Return [X, Y] of the center of cell containing provided text 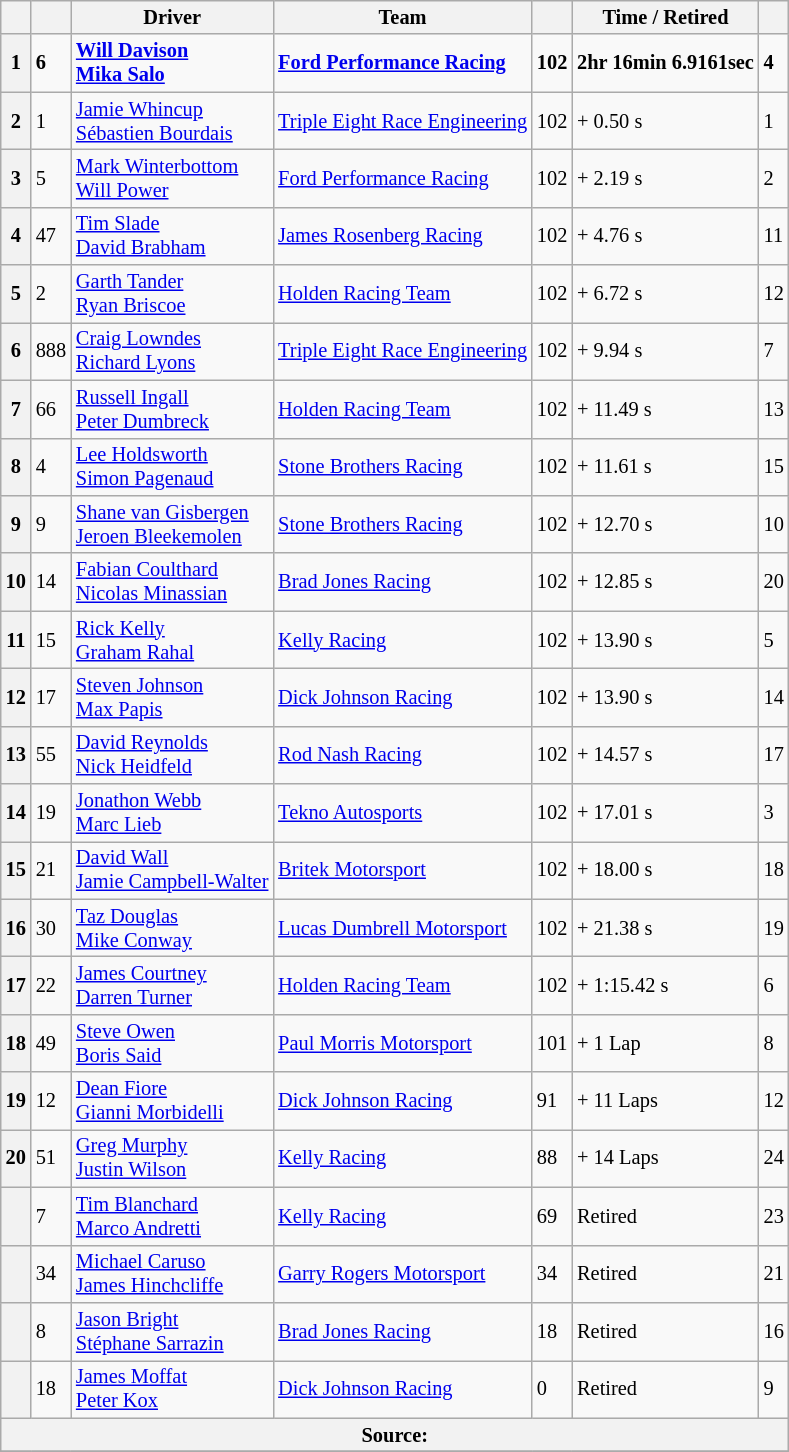
+ 12.70 s [666, 524]
Craig Lowndes Richard Lyons [172, 351]
+ 21.38 s [666, 928]
55 [51, 755]
30 [51, 928]
+ 17.01 s [666, 813]
Jonathon Webb Marc Lieb [172, 813]
Michael Caruso James Hinchcliffe [172, 1274]
David Wall Jamie Campbell-Walter [172, 870]
Taz Douglas Mike Conway [172, 928]
Fabian Coulthard Nicolas Minassian [172, 582]
101 [552, 1043]
James Moffat Peter Kox [172, 1389]
Lee Holdsworth Simon Pagenaud [172, 467]
+ 18.00 s [666, 870]
24 [774, 1158]
Shane van Gisbergen Jeroen Bleekemolen [172, 524]
Jamie Whincup Sébastien Bourdais [172, 121]
+ 1 Lap [666, 1043]
51 [51, 1158]
James Rosenberg Racing [402, 236]
Lucas Dumbrell Motorsport [402, 928]
47 [51, 236]
Driver [172, 17]
+ 4.76 s [666, 236]
Tim Blanchard Marco Andretti [172, 1216]
Team [402, 17]
Britek Motorsport [402, 870]
+ 0.50 s [666, 121]
91 [552, 1101]
Dean Fiore Gianni Morbidelli [172, 1101]
Source: [395, 1435]
Time / Retired [666, 17]
+ 14.57 s [666, 755]
Will Davison Mika Salo [172, 63]
David Reynolds Nick Heidfeld [172, 755]
0 [552, 1389]
+ 14 Laps [666, 1158]
+ 11.61 s [666, 467]
22 [51, 985]
Steven Johnson Max Papis [172, 697]
Russell Ingall Peter Dumbreck [172, 409]
+ 11 Laps [666, 1101]
Mark Winterbottom Will Power [172, 178]
66 [51, 409]
49 [51, 1043]
+ 2.19 s [666, 178]
Garth Tander Ryan Briscoe [172, 294]
2hr 16min 6.9161sec [666, 63]
Garry Rogers Motorsport [402, 1274]
+ 12.85 s [666, 582]
Rick Kelly Graham Rahal [172, 640]
88 [552, 1158]
888 [51, 351]
James Courtney Darren Turner [172, 985]
Rod Nash Racing [402, 755]
Tim Slade David Brabham [172, 236]
+ 1:15.42 s [666, 985]
Paul Morris Motorsport [402, 1043]
+ 6.72 s [666, 294]
+ 11.49 s [666, 409]
23 [774, 1216]
Tekno Autosports [402, 813]
+ 9.94 s [666, 351]
69 [552, 1216]
Jason Bright Stéphane Sarrazin [172, 1331]
Steve Owen Boris Said [172, 1043]
Greg Murphy Justin Wilson [172, 1158]
